Detect which cell encompasses the target text, then output its [x, y] center coordinate. 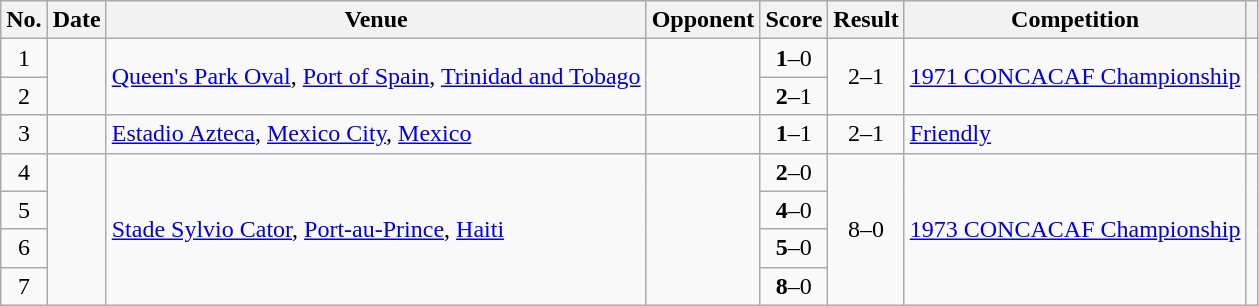
Friendly [1075, 134]
1–1 [794, 134]
Queen's Park Oval, Port of Spain, Trinidad and Tobago [376, 77]
3 [24, 134]
No. [24, 20]
Result [866, 20]
Estadio Azteca, Mexico City, Mexico [376, 134]
Stade Sylvio Cator, Port-au-Prince, Haiti [376, 229]
1–0 [794, 58]
4 [24, 172]
Opponent [703, 20]
2 [24, 96]
Date [76, 20]
Score [794, 20]
Venue [376, 20]
1 [24, 58]
7 [24, 286]
4–0 [794, 210]
Competition [1075, 20]
6 [24, 248]
2–0 [794, 172]
5 [24, 210]
1973 CONCACAF Championship [1075, 229]
1971 CONCACAF Championship [1075, 77]
5–0 [794, 248]
